Determine the [x, y] coordinate at the center of the cell enclosing the given text.  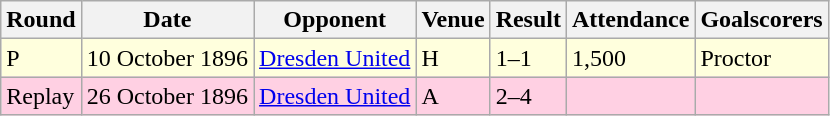
P [41, 58]
2–4 [528, 96]
Attendance [631, 20]
26 October 1896 [167, 96]
Goalscorers [762, 20]
Venue [453, 20]
1–1 [528, 58]
Proctor [762, 58]
Date [167, 20]
Opponent [335, 20]
A [453, 96]
Result [528, 20]
Replay [41, 96]
H [453, 58]
Round [41, 20]
10 October 1896 [167, 58]
1,500 [631, 58]
